Find where the given text appears and provide that cell's center as [x, y] coordinate. 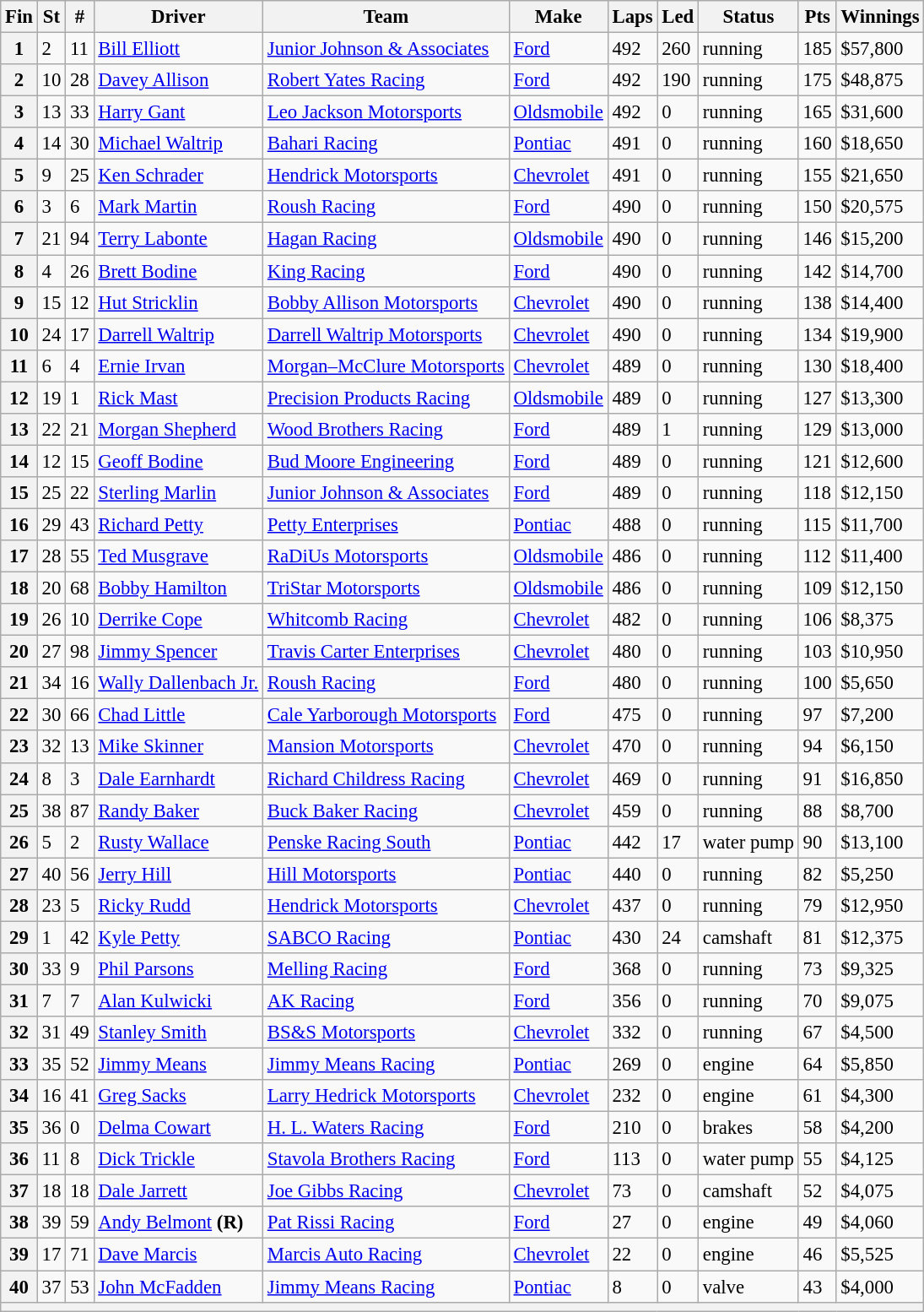
$8,700 [880, 811]
$15,200 [880, 239]
Melling Racing [386, 969]
$12,600 [880, 461]
129 [817, 430]
71 [79, 1255]
St [51, 17]
$57,800 [880, 49]
$4,200 [880, 1128]
Stavola Brothers Racing [386, 1159]
$5,650 [880, 683]
59 [79, 1223]
Bobby Hamilton [178, 588]
64 [817, 1065]
98 [79, 652]
Morgan Shepherd [178, 430]
Winnings [880, 17]
RaDiUs Motorsports [386, 556]
$5,250 [880, 874]
$6,150 [880, 747]
SABCO Racing [386, 937]
Derrike Cope [178, 620]
King Racing [386, 271]
Rusty Wallace [178, 842]
$13,100 [880, 842]
269 [633, 1065]
Jerry Hill [178, 874]
232 [633, 1096]
82 [817, 874]
150 [817, 207]
TriStar Motorsports [386, 588]
$5,850 [880, 1065]
165 [817, 112]
130 [817, 366]
134 [817, 334]
$5,525 [880, 1255]
Whitcomb Racing [386, 620]
Jimmy Means [178, 1065]
Michael Waltrip [178, 144]
$9,325 [880, 969]
$8,375 [880, 620]
$4,075 [880, 1191]
Geoff Bodine [178, 461]
90 [817, 842]
146 [817, 239]
81 [817, 937]
Dave Marcis [178, 1255]
Status [748, 17]
Harry Gant [178, 112]
138 [817, 302]
Laps [633, 17]
Cale Yarborough Motorsports [386, 715]
66 [79, 715]
Mike Skinner [178, 747]
$19,900 [880, 334]
Fin [19, 17]
Dale Earnhardt [178, 778]
# [79, 17]
Larry Hedrick Motorsports [386, 1096]
Ricky Rudd [178, 906]
109 [817, 588]
Davey Allison [178, 80]
469 [633, 778]
46 [817, 1255]
53 [79, 1287]
368 [633, 969]
Richard Childress Racing [386, 778]
$11,700 [880, 524]
Darrell Waltrip Motorsports [386, 334]
Driver [178, 17]
$20,575 [880, 207]
Dick Trickle [178, 1159]
$12,375 [880, 937]
Darrell Waltrip [178, 334]
475 [633, 715]
Randy Baker [178, 811]
Pts [817, 17]
127 [817, 398]
$13,300 [880, 398]
470 [633, 747]
Terry Labonte [178, 239]
Bahari Racing [386, 144]
97 [817, 715]
$4,300 [880, 1096]
Morgan–McClure Motorsports [386, 366]
Make [559, 17]
106 [817, 620]
103 [817, 652]
$4,125 [880, 1159]
356 [633, 1000]
440 [633, 874]
442 [633, 842]
482 [633, 620]
332 [633, 1033]
$9,075 [880, 1000]
$14,400 [880, 302]
Kyle Petty [178, 937]
155 [817, 176]
$13,000 [880, 430]
Ted Musgrave [178, 556]
Pat Rissi Racing [386, 1223]
87 [79, 811]
79 [817, 906]
Precision Products Racing [386, 398]
Ernie Irvan [178, 366]
Leo Jackson Motorsports [386, 112]
437 [633, 906]
115 [817, 524]
Bobby Allison Motorsports [386, 302]
Travis Carter Enterprises [386, 652]
$12,950 [880, 906]
Mansion Motorsports [386, 747]
Delma Cowart [178, 1128]
190 [678, 80]
Mark Martin [178, 207]
Richard Petty [178, 524]
Andy Belmont (R) [178, 1223]
Dale Jarrett [178, 1191]
Alan Kulwicki [178, 1000]
185 [817, 49]
100 [817, 683]
68 [79, 588]
Stanley Smith [178, 1033]
Ken Schrader [178, 176]
260 [678, 49]
$11,400 [880, 556]
88 [817, 811]
Wood Brothers Racing [386, 430]
$14,700 [880, 271]
430 [633, 937]
459 [633, 811]
Chad Little [178, 715]
210 [633, 1128]
42 [79, 937]
118 [817, 493]
67 [817, 1033]
$48,875 [880, 80]
Marcis Auto Racing [386, 1255]
56 [79, 874]
58 [817, 1128]
Joe Gibbs Racing [386, 1191]
Sterling Marlin [178, 493]
Led [678, 17]
91 [817, 778]
H. L. Waters Racing [386, 1128]
61 [817, 1096]
valve [748, 1287]
Hagan Racing [386, 239]
121 [817, 461]
$31,600 [880, 112]
Bud Moore Engineering [386, 461]
Wally Dallenbach Jr. [178, 683]
Hill Motorsports [386, 874]
John McFadden [178, 1287]
Greg Sacks [178, 1096]
488 [633, 524]
Bill Elliott [178, 49]
Team [386, 17]
Brett Bodine [178, 271]
113 [633, 1159]
175 [817, 80]
$4,500 [880, 1033]
41 [79, 1096]
Jimmy Spencer [178, 652]
$18,650 [880, 144]
142 [817, 271]
Phil Parsons [178, 969]
$18,400 [880, 366]
Rick Mast [178, 398]
70 [817, 1000]
Hut Stricklin [178, 302]
Petty Enterprises [386, 524]
BS&S Motorsports [386, 1033]
$7,200 [880, 715]
brakes [748, 1128]
$4,060 [880, 1223]
$4,000 [880, 1287]
$16,850 [880, 778]
AK Racing [386, 1000]
112 [817, 556]
Robert Yates Racing [386, 80]
160 [817, 144]
$10,950 [880, 652]
Buck Baker Racing [386, 811]
Penske Racing South [386, 842]
$21,650 [880, 176]
